Provide the (x, y) coordinate of the cell's center where the given text is located.  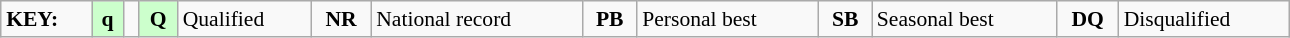
SB (846, 19)
DQ (1088, 19)
Qualified (244, 19)
NR (341, 19)
National record (476, 19)
Seasonal best (964, 19)
KEY: (46, 19)
q (108, 19)
Disqualified (1204, 19)
PB (610, 19)
Personal best (728, 19)
Q (158, 19)
